Detect which cell encompasses the target text, then output its (X, Y) center coordinate. 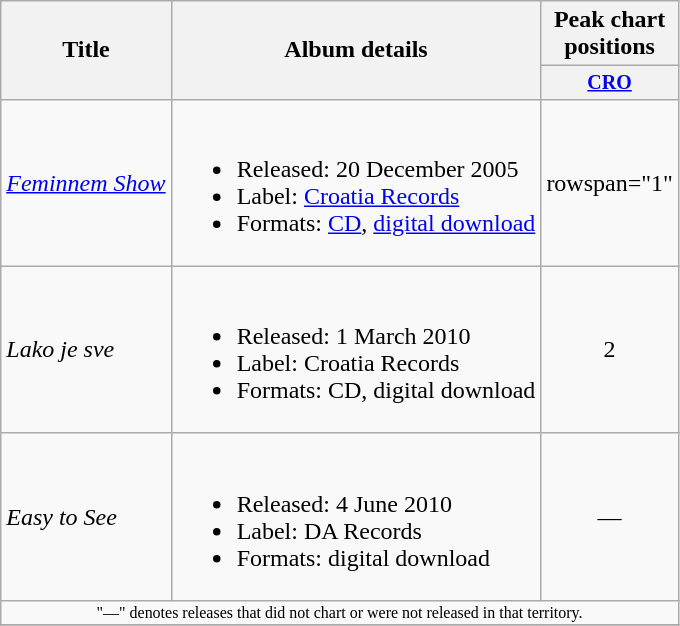
Released: 1 March 2010Label: Croatia RecordsFormats: CD, digital download (356, 350)
Released: 20 December 2005Label: Croatia RecordsFormats: CD, digital download (356, 182)
Lako je sve (86, 350)
2 (610, 350)
Title (86, 50)
rowspan="1" (610, 182)
Released: 4 June 2010Label: DA RecordsFormats: digital download (356, 516)
— (610, 516)
Easy to See (86, 516)
Album details (356, 50)
CRO (610, 82)
Feminnem Show (86, 182)
Peak chart positions (610, 34)
"—" denotes releases that did not chart or were not released in that territory. (340, 612)
